For the text-containing cell, return its midpoint in (X, Y) coordinate format. 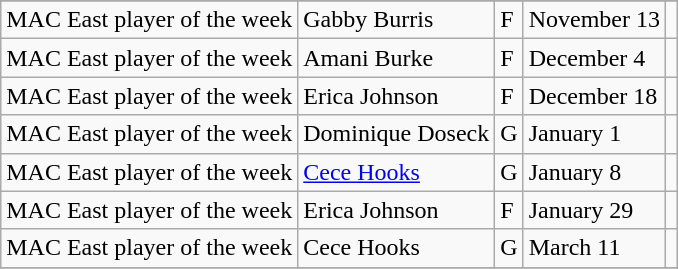
January 8 (594, 172)
January 29 (594, 210)
Gabby Burris (396, 20)
Amani Burke (396, 58)
December 18 (594, 96)
November 13 (594, 20)
Dominique Doseck (396, 134)
December 4 (594, 58)
January 1 (594, 134)
March 11 (594, 248)
